Pinpoint the cell where the given text exists, returning its [x, y] midpoint coordinate. 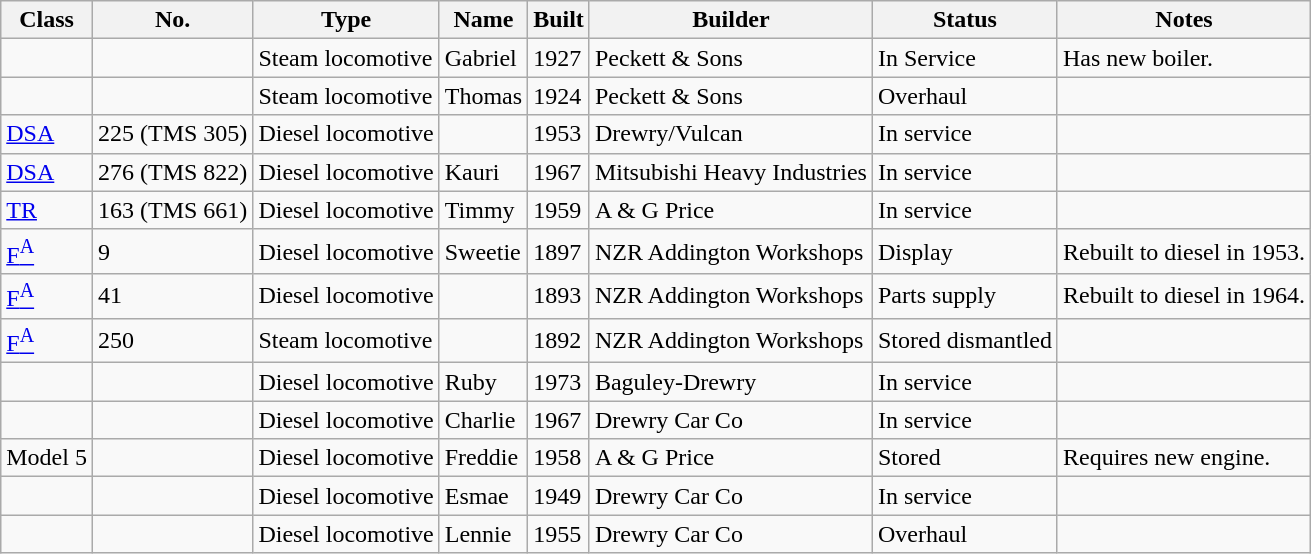
Sweetie [483, 252]
Has new boiler. [1184, 58]
1955 [559, 534]
Mitsubishi Heavy Industries [730, 172]
Drewry/Vulcan [730, 134]
Requires new engine. [1184, 458]
In Service [964, 58]
Notes [1184, 20]
Rebuilt to diesel in 1964. [1184, 296]
Thomas [483, 96]
1924 [559, 96]
1959 [559, 210]
Esmae [483, 496]
9 [172, 252]
Stored [964, 458]
1897 [559, 252]
Built [559, 20]
Type [346, 20]
Freddie [483, 458]
Name [483, 20]
TR [47, 210]
Ruby [483, 382]
1949 [559, 496]
1892 [559, 340]
1958 [559, 458]
Parts supply [964, 296]
225 (TMS 305) [172, 134]
Kauri [483, 172]
1927 [559, 58]
Status [964, 20]
250 [172, 340]
Builder [730, 20]
Model 5 [47, 458]
163 (TMS 661) [172, 210]
Gabriel [483, 58]
Baguley-Drewry [730, 382]
1953 [559, 134]
No. [172, 20]
Lennie [483, 534]
Class [47, 20]
Stored dismantled [964, 340]
Timmy [483, 210]
276 (TMS 822) [172, 172]
Rebuilt to diesel in 1953. [1184, 252]
41 [172, 296]
1893 [559, 296]
1973 [559, 382]
Display [964, 252]
Charlie [483, 420]
